Pinpoint the cell where the given text exists, returning its [X, Y] midpoint coordinate. 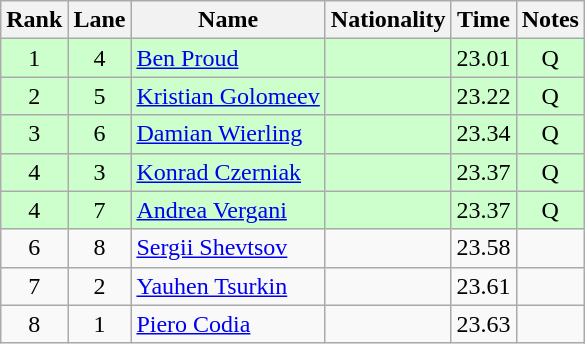
23.61 [484, 286]
Ben Proud [228, 58]
23.22 [484, 96]
Notes [550, 20]
Damian Wierling [228, 134]
Rank [34, 20]
5 [100, 96]
Lane [100, 20]
23.58 [484, 248]
Piero Codia [228, 324]
Nationality [388, 20]
23.63 [484, 324]
23.01 [484, 58]
Name [228, 20]
Kristian Golomeev [228, 96]
Andrea Vergani [228, 210]
Time [484, 20]
Konrad Czerniak [228, 172]
23.34 [484, 134]
Sergii Shevtsov [228, 248]
Yauhen Tsurkin [228, 286]
